Determine the (x, y) coordinate at the center of the cell enclosing the given text.  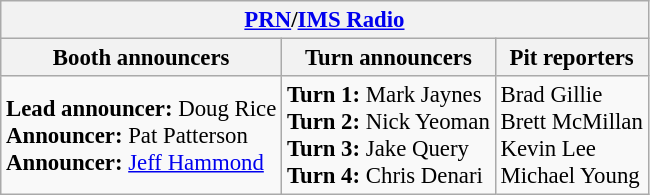
Turn 1: Mark Jaynes Turn 2: Nick YeomanTurn 3: Jake QueryTurn 4: Chris Denari (389, 136)
Lead announcer: Doug RiceAnnouncer: Pat PattersonAnnouncer: Jeff Hammond (142, 136)
Pit reporters (572, 58)
PRN/IMS Radio (324, 20)
Turn announcers (389, 58)
Brad GillieBrett McMillanKevin LeeMichael Young (572, 136)
Booth announcers (142, 58)
